From the cell containing the given text, extract its center point as [x, y] coordinate. 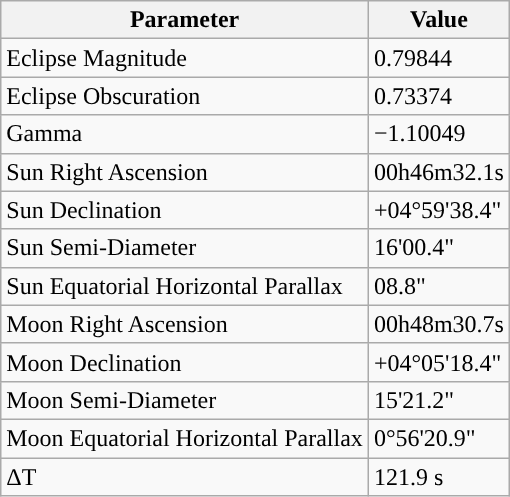
121.9 s [438, 477]
Moon Right Ascension [185, 324]
Sun Equatorial Horizontal Parallax [185, 286]
Parameter [185, 20]
08.8" [438, 286]
Sun Semi-Diameter [185, 248]
0.73374 [438, 96]
0.79844 [438, 58]
Eclipse Obscuration [185, 96]
Gamma [185, 134]
16'00.4" [438, 248]
0°56'20.9" [438, 438]
00h48m30.7s [438, 324]
Moon Semi-Diameter [185, 400]
ΔT [185, 477]
+04°59'38.4" [438, 210]
Eclipse Magnitude [185, 58]
Sun Declination [185, 210]
+04°05'18.4" [438, 362]
Moon Equatorial Horizontal Parallax [185, 438]
00h46m32.1s [438, 172]
15'21.2" [438, 400]
Sun Right Ascension [185, 172]
−1.10049 [438, 134]
Value [438, 20]
Moon Declination [185, 362]
